Pinpoint the cell where the given text exists, returning its [X, Y] midpoint coordinate. 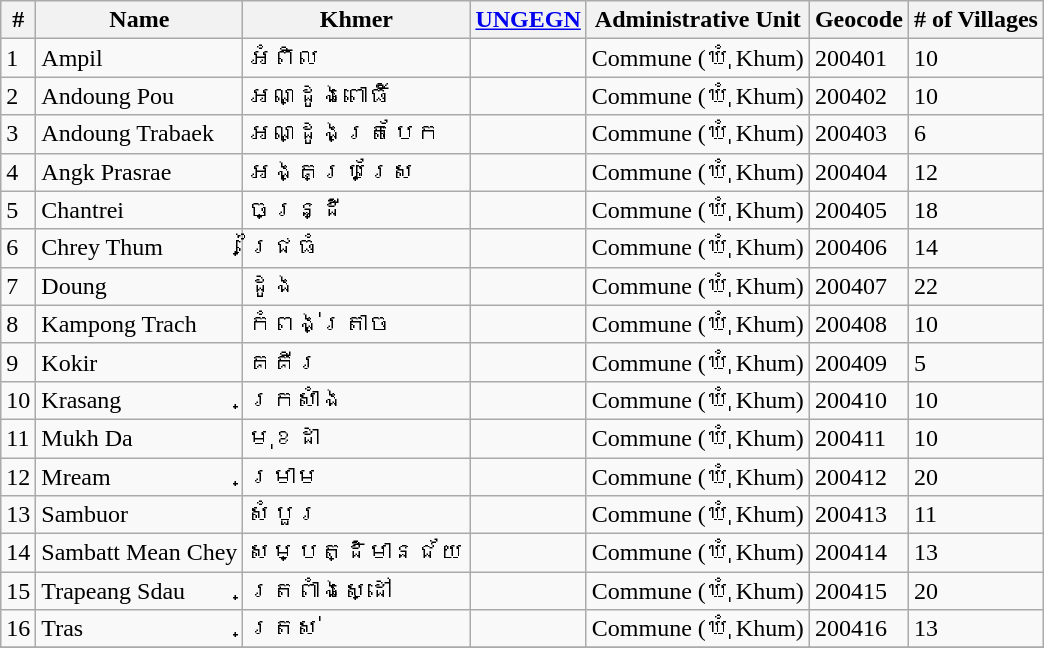
200415 [858, 591]
អណ្ដូងត្របែក [356, 134]
Mream [140, 477]
អណ្ដូងពោធិ៍ [356, 96]
Sambatt Mean Chey [140, 553]
Angk Prasrae [140, 172]
Chrey Thum [140, 248]
Krasang [140, 400]
Andoung Trabaek [140, 134]
200406 [858, 248]
Name [140, 20]
7 [18, 286]
ចន្ដ្រី [356, 210]
200413 [858, 515]
ម្រាម [356, 477]
200410 [858, 400]
Andoung Pou [140, 96]
សំបួរ [356, 515]
Chantrei [140, 210]
1 [18, 58]
ក្រសាំង [356, 400]
គគីរ [356, 362]
Khmer [356, 20]
Sambuor [140, 515]
Ampil [140, 58]
អង្គប្រស្រែ [356, 172]
មុខដា [356, 438]
200412 [858, 477]
ដូង [356, 286]
200409 [858, 362]
3 [18, 134]
ត្រពាំងស្ដៅ [356, 591]
18 [976, 210]
200411 [858, 438]
Kampong Trach [140, 324]
22 [976, 286]
200401 [858, 58]
Doung [140, 286]
Trapeang Sdau [140, 591]
200403 [858, 134]
200404 [858, 172]
# [18, 20]
UNGEGN [528, 20]
Tras [140, 629]
សម្បត្ដិមានជ័យ [356, 553]
Geocode [858, 20]
8 [18, 324]
ត្រស់ [356, 629]
200405 [858, 210]
កំពង់ត្រាច [356, 324]
Mukh Da [140, 438]
200416 [858, 629]
9 [18, 362]
Administrative Unit [698, 20]
ជ្រៃធំ [356, 248]
# of Villages [976, 20]
200402 [858, 96]
200414 [858, 553]
16 [18, 629]
អំពិល [356, 58]
15 [18, 591]
200407 [858, 286]
4 [18, 172]
Kokir [140, 362]
2 [18, 96]
200408 [858, 324]
